For the text-containing cell, return its midpoint in [x, y] coordinate format. 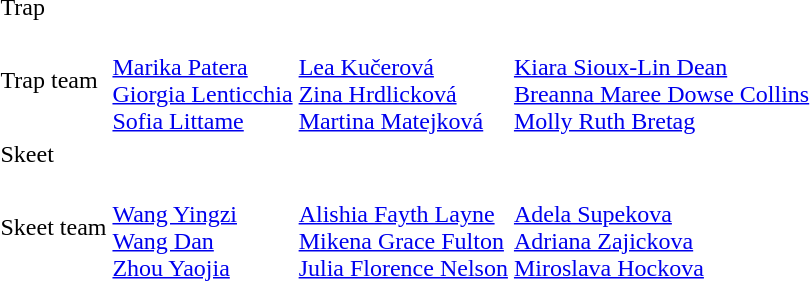
Lea KučerováZina HrdlickováMartina Matejková [403, 80]
Marika PateraGiorgia LenticchiaSofia Littame [202, 80]
Kiara Sioux-Lin DeanBreanna Maree Dowse CollinsMolly Ruth Bretag [661, 80]
